Pinpoint the cell where the given text exists, returning its (X, Y) midpoint coordinate. 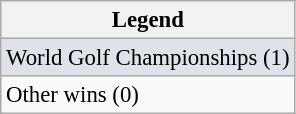
Legend (148, 20)
Other wins (0) (148, 95)
World Golf Championships (1) (148, 58)
